Scan for the cell matching the given text and deliver its (x, y) coordinate at center. 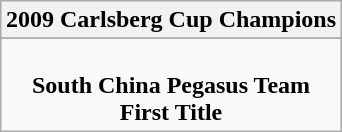
2009 Carlsberg Cup Champions (170, 20)
South China Pegasus TeamFirst Title (170, 85)
